For the text-containing cell, return its midpoint in [x, y] coordinate format. 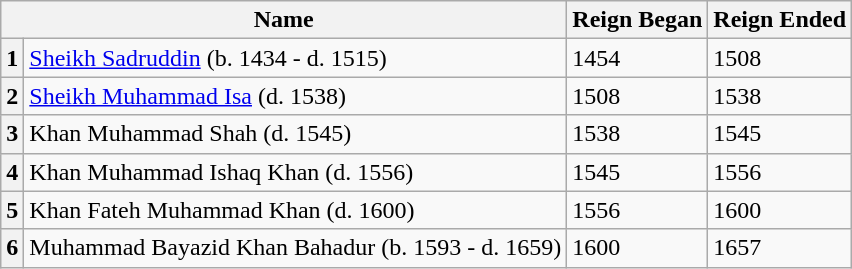
5 [12, 210]
6 [12, 248]
Khan Muhammad Ishaq Khan (d. 1556) [296, 172]
2 [12, 96]
1 [12, 58]
Khan Muhammad Shah (d. 1545) [296, 134]
Sheikh Muhammad Isa (d. 1538) [296, 96]
1454 [638, 58]
3 [12, 134]
Reign Ended [780, 20]
Muhammad Bayazid Khan Bahadur (b. 1593 - d. 1659) [296, 248]
Name [284, 20]
Khan Fateh Muhammad Khan (d. 1600) [296, 210]
Reign Began [638, 20]
Sheikh Sadruddin (b. 1434 - d. 1515) [296, 58]
1657 [780, 248]
4 [12, 172]
